Detect which cell encompasses the target text, then output its (X, Y) center coordinate. 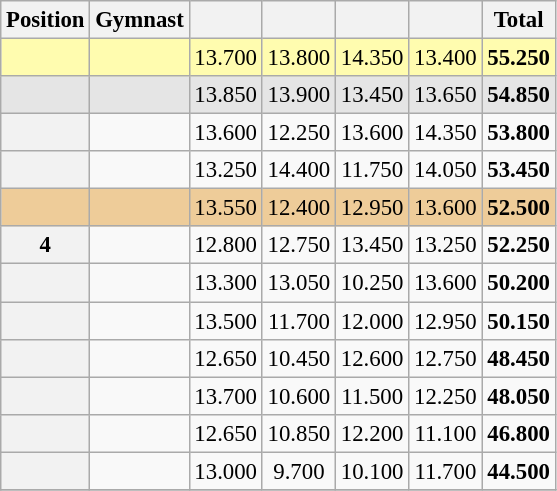
11.100 (446, 433)
12.000 (372, 321)
10.850 (298, 433)
13.050 (298, 283)
44.500 (518, 471)
Position (46, 20)
14.050 (446, 170)
Total (518, 20)
14.400 (298, 170)
48.450 (518, 358)
52.500 (518, 208)
13.400 (446, 58)
13.900 (298, 95)
12.600 (372, 358)
54.850 (518, 95)
55.250 (518, 58)
46.800 (518, 433)
13.500 (226, 321)
9.700 (298, 471)
12.800 (226, 245)
11.500 (372, 396)
53.450 (518, 170)
13.300 (226, 283)
48.050 (518, 396)
50.200 (518, 283)
10.250 (372, 283)
50.150 (518, 321)
10.100 (372, 471)
4 (46, 245)
12.200 (372, 433)
11.750 (372, 170)
53.800 (518, 133)
Gymnast (140, 20)
10.450 (298, 358)
12.400 (298, 208)
52.250 (518, 245)
10.600 (298, 396)
13.000 (226, 471)
13.850 (226, 95)
13.800 (298, 58)
13.550 (226, 208)
13.650 (446, 95)
